For the text-containing cell, return its midpoint in (x, y) coordinate format. 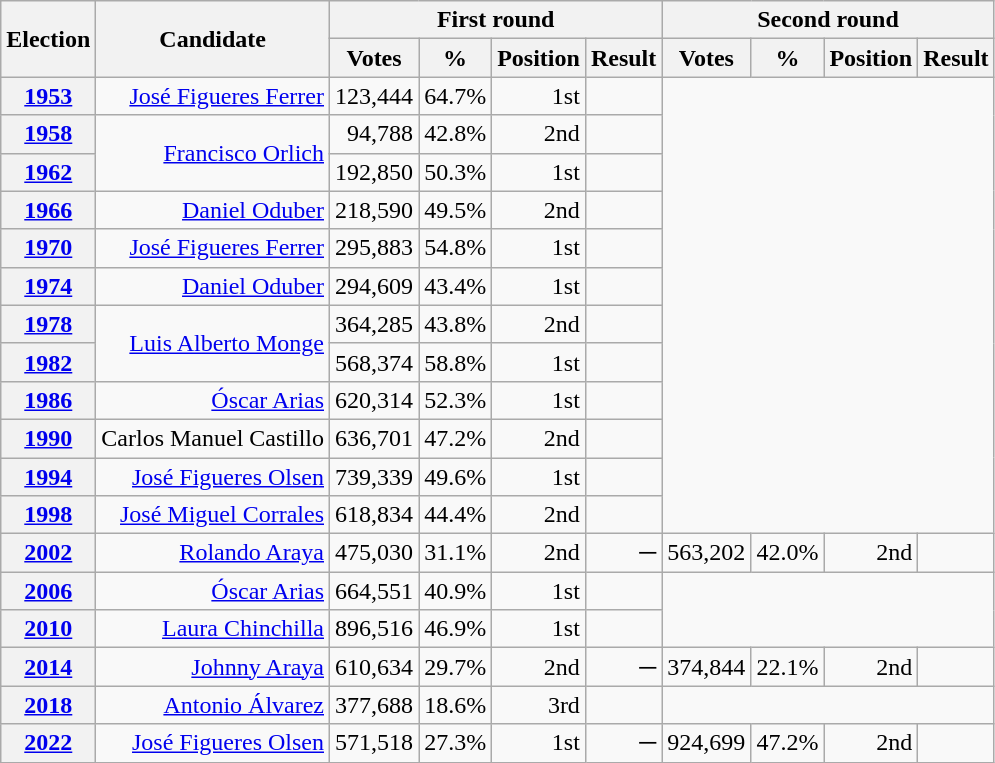
First round (496, 20)
618,834 (374, 515)
43.4% (456, 286)
Carlos Manuel Castillo (213, 438)
42.0% (788, 553)
636,701 (374, 438)
54.8% (456, 248)
1958 (48, 134)
192,850 (374, 172)
2022 (48, 743)
924,699 (706, 743)
40.9% (456, 591)
49.6% (456, 477)
46.9% (456, 629)
42.8% (456, 134)
1962 (48, 172)
571,518 (374, 743)
610,634 (374, 667)
377,688 (374, 705)
1966 (48, 210)
1986 (48, 400)
3rd (539, 705)
José Miguel Corrales (213, 515)
Luis Alberto Monge (213, 343)
295,883 (374, 248)
1982 (48, 362)
Antonio Álvarez (213, 705)
664,551 (374, 591)
Rolando Araya (213, 553)
1998 (48, 515)
218,590 (374, 210)
49.5% (456, 210)
1953 (48, 96)
22.1% (788, 667)
896,516 (374, 629)
1974 (48, 286)
Johnny Araya (213, 667)
58.8% (456, 362)
27.3% (456, 743)
2014 (48, 667)
52.3% (456, 400)
1978 (48, 324)
31.1% (456, 553)
18.6% (456, 705)
2002 (48, 553)
43.8% (456, 324)
1990 (48, 438)
2018 (48, 705)
123,444 (374, 96)
Election (48, 39)
Francisco Orlich (213, 153)
620,314 (374, 400)
94,788 (374, 134)
44.4% (456, 515)
2006 (48, 591)
563,202 (706, 553)
50.3% (456, 172)
1994 (48, 477)
294,609 (374, 286)
Second round (828, 20)
475,030 (374, 553)
739,339 (374, 477)
Candidate (213, 39)
2010 (48, 629)
64.7% (456, 96)
364,285 (374, 324)
568,374 (374, 362)
Laura Chinchilla (213, 629)
374,844 (706, 667)
29.7% (456, 667)
1970 (48, 248)
